Provide the [x, y] coordinate of the cell's center where the given text is located.  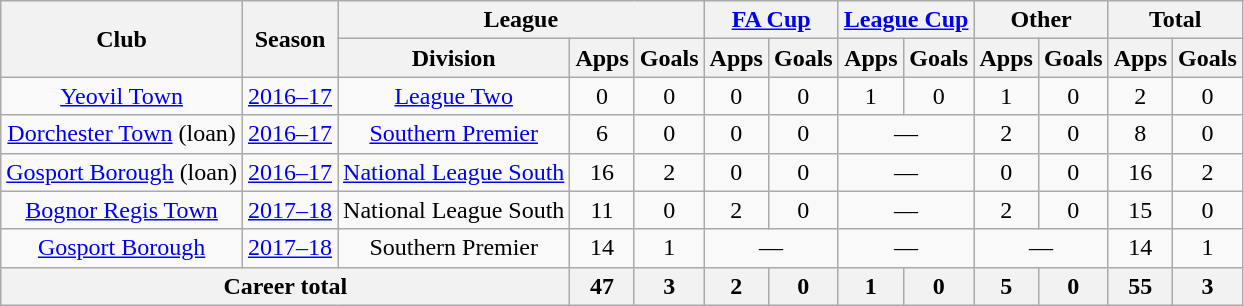
6 [602, 134]
11 [602, 210]
Division [454, 58]
Season [290, 39]
15 [1140, 210]
Yeovil Town [122, 96]
Club [122, 39]
Other [1041, 20]
5 [1006, 286]
FA Cup [771, 20]
Gosport Borough [122, 248]
Bognor Regis Town [122, 210]
Total [1175, 20]
55 [1140, 286]
8 [1140, 134]
Gosport Borough (loan) [122, 172]
47 [602, 286]
League [522, 20]
League Cup [906, 20]
League Two [454, 96]
Career total [286, 286]
Dorchester Town (loan) [122, 134]
